For the text-containing cell, return its midpoint in [x, y] coordinate format. 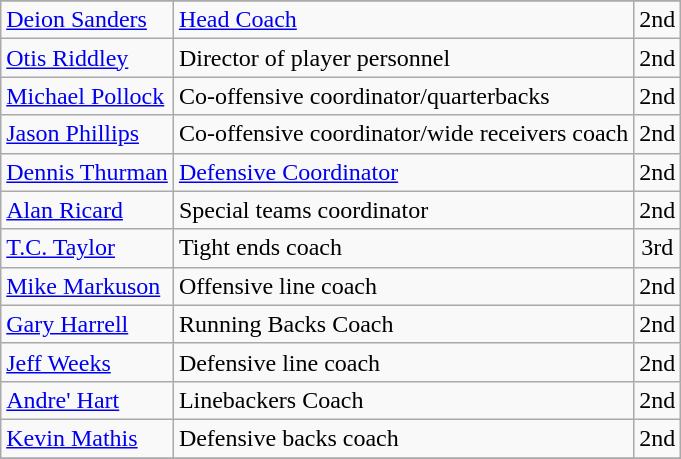
Alan Ricard [88, 210]
Linebackers Coach [403, 400]
Director of player personnel [403, 58]
Mike Markuson [88, 286]
Defensive backs coach [403, 438]
Co-offensive coordinator/wide receivers coach [403, 134]
Michael Pollock [88, 96]
Offensive line coach [403, 286]
Dennis Thurman [88, 172]
Co-offensive coordinator/quarterbacks [403, 96]
Kevin Mathis [88, 438]
Otis Riddley [88, 58]
Defensive line coach [403, 362]
Deion Sanders [88, 20]
Tight ends coach [403, 248]
Gary Harrell [88, 324]
T.C. Taylor [88, 248]
Andre' Hart [88, 400]
Running Backs Coach [403, 324]
3rd [658, 248]
Head Coach [403, 20]
Jeff Weeks [88, 362]
Special teams coordinator [403, 210]
Jason Phillips [88, 134]
Defensive Coordinator [403, 172]
